For the text-containing cell, return its midpoint in [x, y] coordinate format. 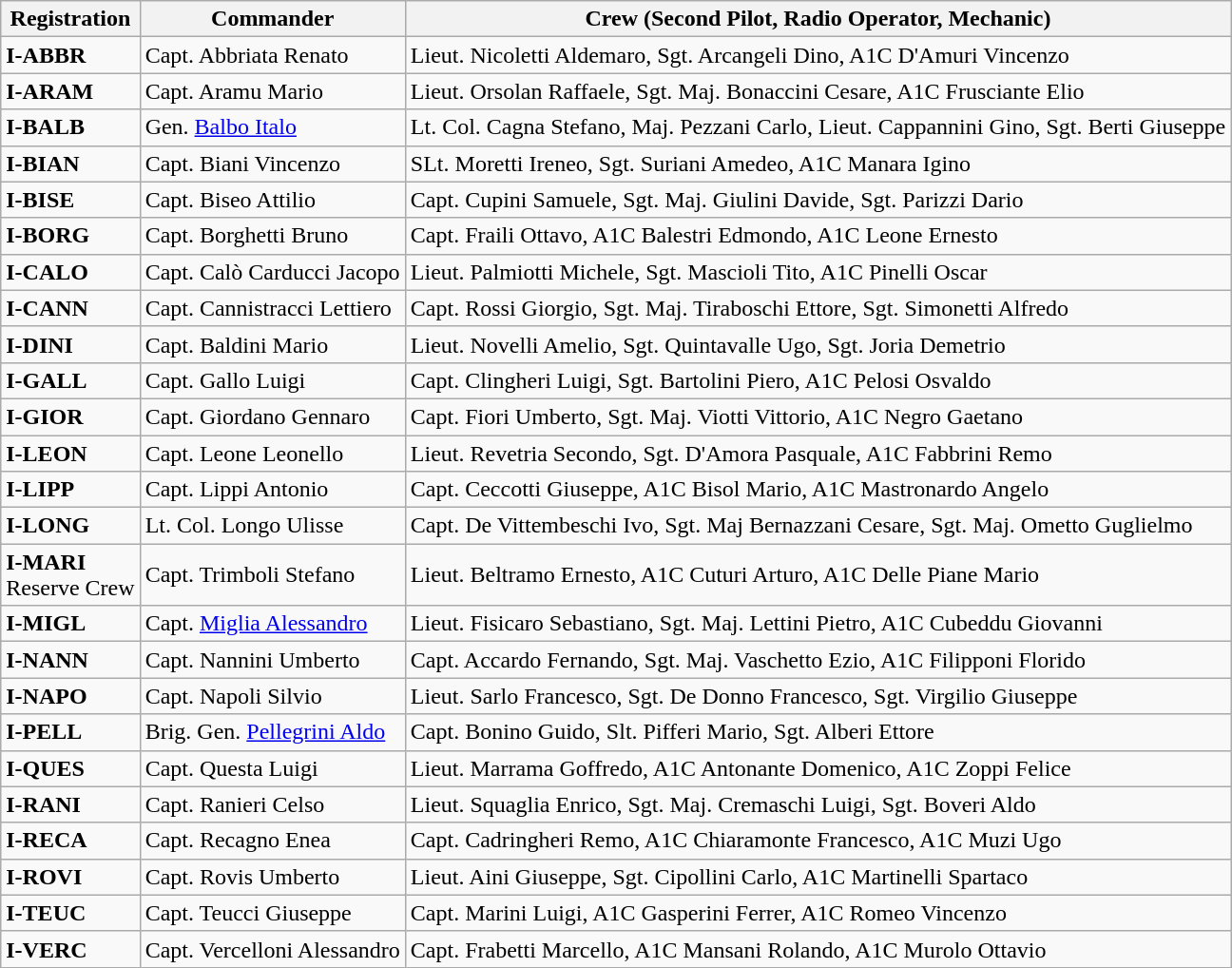
I-ROVI [70, 877]
Capt. Aramu Mario [272, 91]
Capt. Napoli Silvio [272, 696]
SLt. Moretti Ireneo, Sgt. Suriani Amedeo, A1C Manara Igino [818, 164]
Capt. Clingheri Luigi, Sgt. Bartolini Piero, A1C Pelosi Osvaldo [818, 380]
Capt. Rossi Giorgio, Sgt. Maj. Tiraboschi Ettore, Sgt. Simonetti Alfredo [818, 308]
Capt. Vercelloni Alessandro [272, 949]
Capt. Giordano Gennaro [272, 416]
I-ABBR [70, 55]
I-LIPP [70, 490]
I-MARIReserve Crew [70, 574]
Capt. Lippi Antonio [272, 490]
I-BALB [70, 127]
I-VERC [70, 949]
I-QUES [70, 768]
I-BISE [70, 200]
I-BIAN [70, 164]
Lieut. Palmiotti Michele, Sgt. Mascioli Tito, A1C Pinelli Oscar [818, 272]
Capt. Baldini Mario [272, 344]
I-PELL [70, 732]
Lt. Col. Longo Ulisse [272, 526]
I-NAPO [70, 696]
Capt. Ranieri Celso [272, 804]
Capt. Miglia Alessandro [272, 624]
Commander [272, 19]
I-TEUC [70, 913]
I-LONG [70, 526]
Capt. Bonino Guido, Slt. Pifferi Mario, Sgt. Alberi Ettore [818, 732]
Capt. Frabetti Marcello, A1C Mansani Rolando, A1C Murolo Ottavio [818, 949]
Lieut. Novelli Amelio, Sgt. Quintavalle Ugo, Sgt. Joria Demetrio [818, 344]
Lieut. Beltramo Ernesto, A1C Cuturi Arturo, A1C Delle Piane Mario [818, 574]
Capt. Teucci Giuseppe [272, 913]
Capt. Fraili Ottavo, A1C Balestri Edmondo, A1C Leone Ernesto [818, 236]
Capt. Marini Luigi, A1C Gasperini Ferrer, A1C Romeo Vincenzo [818, 913]
Capt. Biseo Attilio [272, 200]
Capt. De Vittembeschi Ivo, Sgt. Maj Bernazzani Cesare, Sgt. Maj. Ometto Guglielmo [818, 526]
Brig. Gen. Pellegrini Aldo [272, 732]
I-ARAM [70, 91]
Crew (Second Pilot, Radio Operator, Mechanic) [818, 19]
Capt. Cannistracci Lettiero [272, 308]
Lieut. Aini Giuseppe, Sgt. Cipollini Carlo, A1C Martinelli Spartaco [818, 877]
Capt. Accardo Fernando, Sgt. Maj. Vaschetto Ezio, A1C Filipponi Florido [818, 660]
I-RECA [70, 841]
I-CALO [70, 272]
Capt. Cadringheri Remo, A1C Chiaramonte Francesco, A1C Muzi Ugo [818, 841]
Capt. Questa Luigi [272, 768]
Gen. Balbo Italo [272, 127]
Capt. Calò Carducci Jacopo [272, 272]
Capt. Abbriata Renato [272, 55]
Capt. Biani Vincenzo [272, 164]
Capt. Trimboli Stefano [272, 574]
Capt. Ceccotti Giuseppe, A1C Bisol Mario, A1C Mastronardo Angelo [818, 490]
Capt. Nannini Umberto [272, 660]
Lieut. Sarlo Francesco, Sgt. De Donno Francesco, Sgt. Virgilio Giuseppe [818, 696]
Capt. Gallo Luigi [272, 380]
Lieut. Squaglia Enrico, Sgt. Maj. Cremaschi Luigi, Sgt. Boveri Aldo [818, 804]
I-DINI [70, 344]
I-LEON [70, 454]
Capt. Cupini Samuele, Sgt. Maj. Giulini Davide, Sgt. Parizzi Dario [818, 200]
I-CANN [70, 308]
Lieut. Revetria Secondo, Sgt. D'Amora Pasquale, A1C Fabbrini Remo [818, 454]
I-RANI [70, 804]
Capt. Recagno Enea [272, 841]
Lieut. Nicoletti Aldemaro, Sgt. Arcangeli Dino, A1C D'Amuri Vincenzo [818, 55]
I-NANN [70, 660]
I-GALL [70, 380]
Lieut. Marrama Goffredo, A1C Antonante Domenico, A1C Zoppi Felice [818, 768]
Lieut. Orsolan Raffaele, Sgt. Maj. Bonaccini Cesare, A1C Frusciante Elio [818, 91]
Lieut. Fisicaro Sebastiano, Sgt. Maj. Lettini Pietro, A1C Cubeddu Giovanni [818, 624]
Registration [70, 19]
Capt. Leone Leonello [272, 454]
Lt. Col. Cagna Stefano, Maj. Pezzani Carlo, Lieut. Cappannini Gino, Sgt. Berti Giuseppe [818, 127]
I-GIOR [70, 416]
Capt. Borghetti Bruno [272, 236]
Capt. Fiori Umberto, Sgt. Maj. Viotti Vittorio, A1C Negro Gaetano [818, 416]
I-BORG [70, 236]
I-MIGL [70, 624]
Capt. Rovis Umberto [272, 877]
